Provide the (x, y) coordinate of the cell's center where the given text is located.  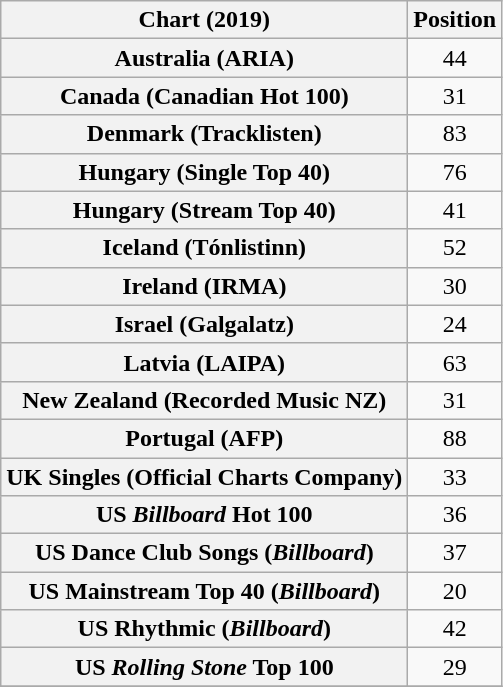
33 (455, 477)
83 (455, 134)
36 (455, 515)
Hungary (Stream Top 40) (204, 210)
Position (455, 20)
Australia (ARIA) (204, 58)
New Zealand (Recorded Music NZ) (204, 400)
42 (455, 629)
29 (455, 667)
Latvia (LAIPA) (204, 362)
20 (455, 591)
Hungary (Single Top 40) (204, 172)
US Rhythmic (Billboard) (204, 629)
63 (455, 362)
Portugal (AFP) (204, 438)
US Billboard Hot 100 (204, 515)
Iceland (Tónlistinn) (204, 248)
52 (455, 248)
US Mainstream Top 40 (Billboard) (204, 591)
30 (455, 286)
Chart (2019) (204, 20)
US Dance Club Songs (Billboard) (204, 553)
UK Singles (Official Charts Company) (204, 477)
44 (455, 58)
24 (455, 324)
88 (455, 438)
Denmark (Tracklisten) (204, 134)
41 (455, 210)
Canada (Canadian Hot 100) (204, 96)
Israel (Galgalatz) (204, 324)
Ireland (IRMA) (204, 286)
37 (455, 553)
US Rolling Stone Top 100 (204, 667)
76 (455, 172)
